Return (x, y) of the center of cell containing provided text 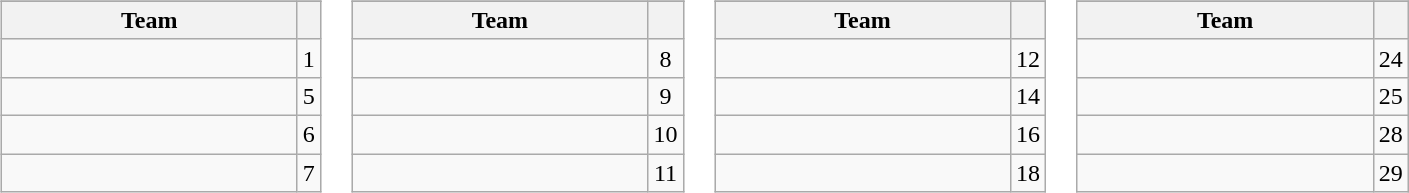
8 (666, 58)
6 (308, 134)
1 (308, 58)
28 (1390, 134)
18 (1028, 173)
10 (666, 134)
7 (308, 173)
9 (666, 96)
24 (1390, 58)
11 (666, 173)
12 (1028, 58)
29 (1390, 173)
25 (1390, 96)
5 (308, 96)
16 (1028, 134)
14 (1028, 96)
